Return [x, y] of the center of cell containing provided text 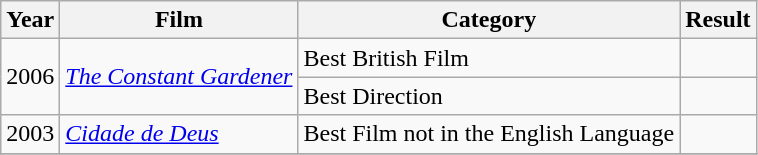
Best Direction [489, 96]
The Constant Gardener [179, 77]
Best British Film [489, 58]
2006 [30, 77]
Year [30, 20]
Film [179, 20]
2003 [30, 134]
Result [718, 20]
Best Film not in the English Language [489, 134]
Category [489, 20]
Cidade de Deus [179, 134]
